Return the [x, y] coordinate for the center point of the cell that contains the specified text.  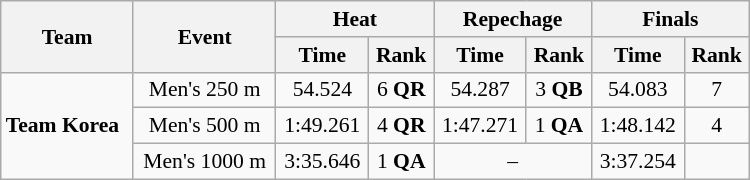
4 [716, 126]
54.287 [480, 90]
1:49.261 [322, 126]
– [513, 162]
3:37.254 [638, 162]
54.083 [638, 90]
6 QR [402, 90]
1:47.271 [480, 126]
3 QB [558, 90]
Men's 1000 m [204, 162]
Heat [355, 19]
3:35.646 [322, 162]
Repechage [513, 19]
Men's 500 m [204, 126]
Men's 250 m [204, 90]
1:48.142 [638, 126]
54.524 [322, 90]
Event [204, 36]
4 QR [402, 126]
Team [68, 36]
Finals [670, 19]
Team Korea [68, 126]
7 [716, 90]
